For the text-containing cell, return its midpoint in [x, y] coordinate format. 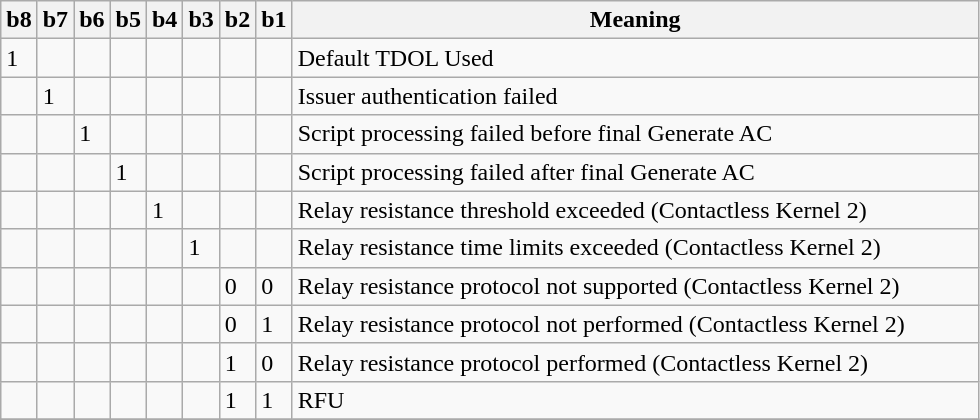
b3 [201, 20]
b4 [164, 20]
Script processing failed after final Generate AC [635, 172]
b6 [92, 20]
b5 [128, 20]
b8 [19, 20]
Meaning [635, 20]
b2 [237, 20]
Relay resistance time limits exceeded (Contactless Kernel 2) [635, 248]
b7 [55, 20]
Relay resistance protocol performed (Contactless Kernel 2) [635, 362]
Relay resistance protocol not supported (Contactless Kernel 2) [635, 286]
Issuer authentication failed [635, 96]
b1 [274, 20]
Relay resistance threshold exceeded (Contactless Kernel 2) [635, 210]
Relay resistance protocol not performed (Contactless Kernel 2) [635, 324]
Script processing failed before final Generate AC [635, 134]
RFU [635, 400]
Default TDOL Used [635, 58]
